From the cell containing the given text, extract its center point as (X, Y) coordinate. 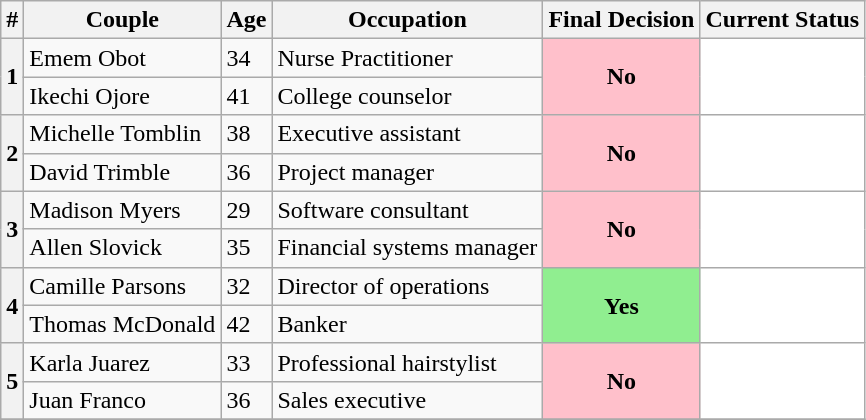
Yes (622, 305)
Final Decision (622, 20)
3 (12, 229)
Executive assistant (408, 134)
Thomas McDonald (122, 324)
Current Status (782, 20)
Occupation (408, 20)
Software consultant (408, 210)
Age (246, 20)
29 (246, 210)
College counselor (408, 96)
1 (12, 77)
Emem Obot (122, 58)
Banker (408, 324)
33 (246, 362)
Madison Myers (122, 210)
Camille Parsons (122, 286)
41 (246, 96)
34 (246, 58)
5 (12, 381)
Couple (122, 20)
Financial systems manager (408, 248)
Juan Franco (122, 400)
# (12, 20)
4 (12, 305)
Michelle Tomblin (122, 134)
David Trimble (122, 172)
Karla Juarez (122, 362)
38 (246, 134)
42 (246, 324)
35 (246, 248)
Ikechi Ojore (122, 96)
Sales executive (408, 400)
32 (246, 286)
Project manager (408, 172)
2 (12, 153)
Professional hairstylist (408, 362)
Director of operations (408, 286)
Allen Slovick (122, 248)
Nurse Practitioner (408, 58)
